Extract the [X, Y] coordinate from the center of the cell holding the provided text.  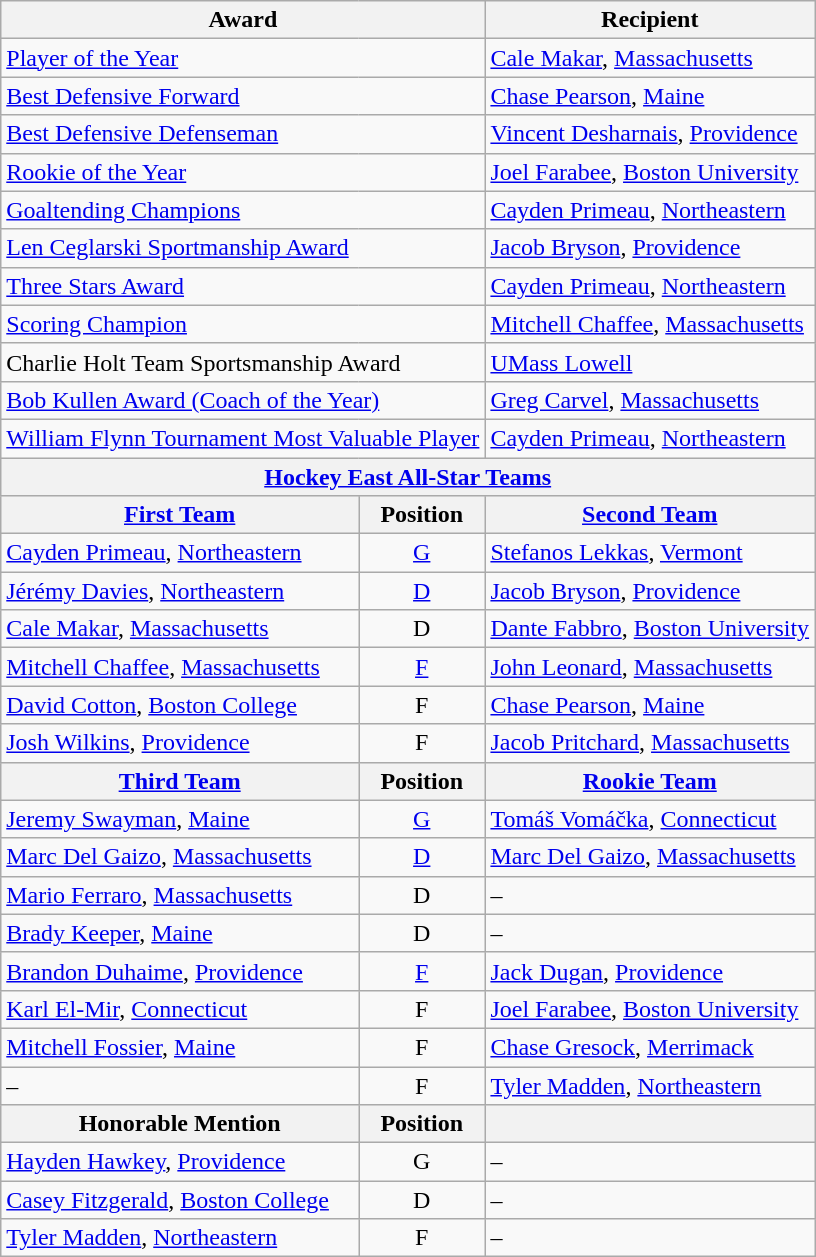
Mitchell Fossier, Maine [180, 1047]
Best Defensive Defenseman [243, 134]
Brandon Duhaime, Providence [180, 971]
Chase Gresock, Merrimack [650, 1047]
David Cotton, Boston College [180, 705]
UMass Lowell [650, 362]
Jacob Pritchard, Massachusetts [650, 743]
Dante Fabbro, Boston University [650, 629]
Hayden Hawkey, Providence [180, 1162]
Honorable Mention [180, 1124]
Vincent Desharnais, Providence [650, 134]
Mario Ferraro, Massachusetts [180, 895]
Stefanos Lekkas, Vermont [650, 553]
Best Defensive Forward [243, 96]
Player of the Year [243, 58]
Scoring Champion [243, 324]
Three Stars Award [243, 286]
Tomáš Vomáčka, Connecticut [650, 819]
Third Team [180, 781]
Charlie Holt Team Sportsmanship Award [243, 362]
Casey Fitzgerald, Boston College [180, 1200]
Rookie of the Year [243, 172]
Hockey East All-Star Teams [408, 477]
Bob Kullen Award (Coach of the Year) [243, 400]
William Flynn Tournament Most Valuable Player [243, 438]
Recipient [650, 20]
Josh Wilkins, Providence [180, 743]
Len Ceglarski Sportmanship Award [243, 248]
Brady Keeper, Maine [180, 933]
Greg Carvel, Massachusetts [650, 400]
Karl El-Mir, Connecticut [180, 1009]
First Team [180, 515]
John Leonard, Massachusetts [650, 667]
Jeremy Swayman, Maine [180, 819]
Award [243, 20]
Rookie Team [650, 781]
Jérémy Davies, Northeastern [180, 591]
Goaltending Champions [243, 210]
Jack Dugan, Providence [650, 971]
Second Team [650, 515]
